Return the (x, y) coordinate for the center point of the cell that contains the specified text.  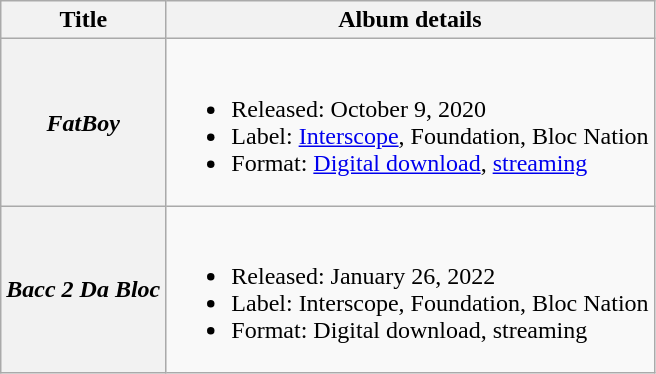
Album details (410, 20)
FatBoy (84, 122)
Title (84, 20)
Bacc 2 Da Bloc (84, 290)
Released: January 26, 2022Label: Interscope, Foundation, Bloc NationFormat: Digital download, streaming (410, 290)
Released: October 9, 2020Label: Interscope, Foundation, Bloc NationFormat: Digital download, streaming (410, 122)
